Identify which cell holds the provided text, then report its (x, y) central coordinate. 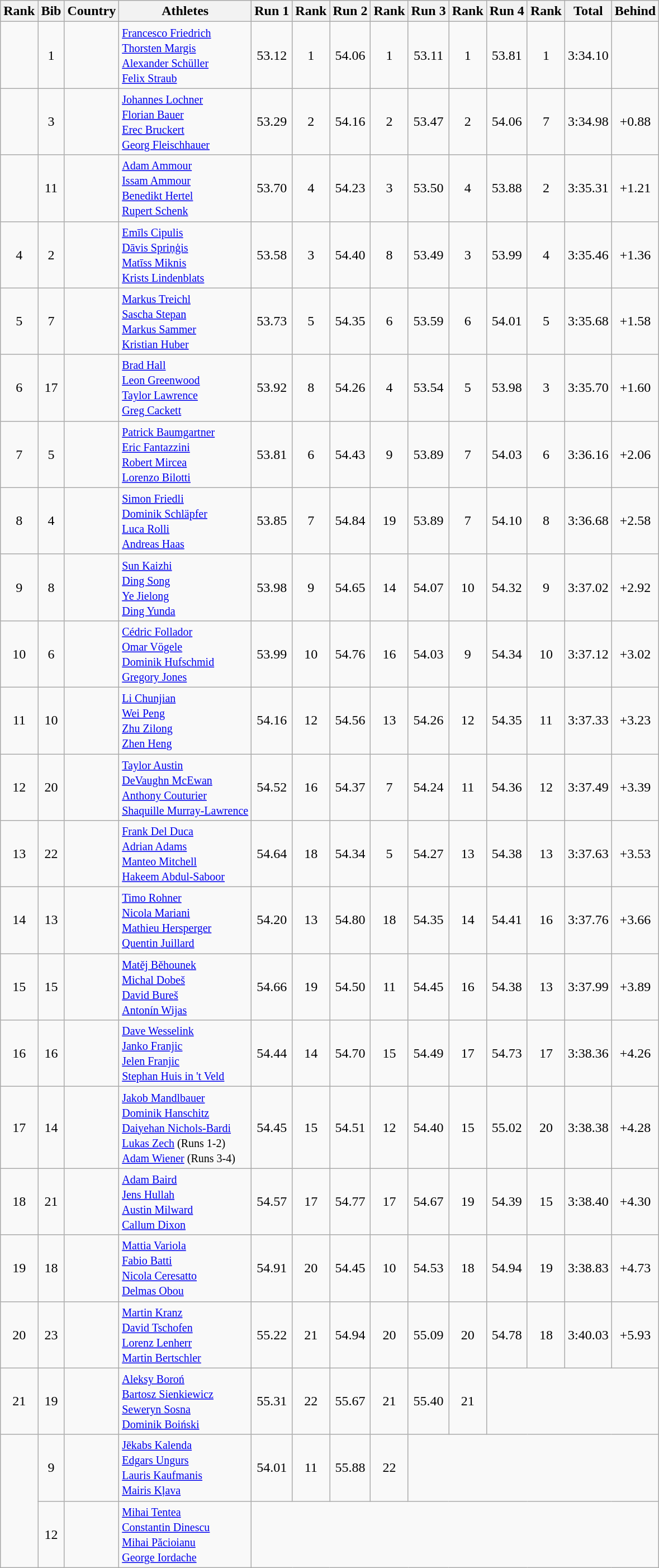
53.54 (428, 388)
Run 3 (428, 11)
54.37 (350, 787)
54.36 (506, 787)
54.27 (428, 854)
+4.73 (635, 1268)
54.52 (272, 787)
3:38.83 (588, 1268)
54.77 (350, 1202)
Run 2 (350, 11)
+3.53 (635, 854)
54.51 (350, 1128)
3:36.16 (588, 454)
3:37.63 (588, 854)
3:35.70 (588, 388)
55.09 (428, 1335)
23 (51, 1335)
53.58 (272, 255)
3:37.33 (588, 720)
54.56 (350, 720)
Aleksy BorońBartosz SienkiewiczSeweryn SosnaDominik Boiński (186, 1401)
54.50 (350, 987)
Adam AmmourIssam AmmourBenedikt HertelRupert Schenk (186, 188)
Francesco FriedrichThorsten MargisAlexander SchüllerFelix Straub (186, 55)
Dave WesselinkJanko FranjicJelen FranjicStephan Huis in 't Veld (186, 1053)
54.57 (272, 1202)
54.80 (350, 920)
54.91 (272, 1268)
54.49 (428, 1053)
Sun KaizhiDing SongYe JielongDing Yunda (186, 587)
55.22 (272, 1335)
54.44 (272, 1053)
Mihai TenteaConstantin DinescuMihai PăcioianuGeorge Iordache (186, 1534)
Run 1 (272, 11)
55.40 (428, 1401)
53.88 (506, 188)
55.88 (350, 1468)
+3.66 (635, 920)
Total (588, 11)
53.50 (428, 188)
54.66 (272, 987)
53.92 (272, 388)
54.84 (350, 521)
55.02 (506, 1128)
54.78 (506, 1335)
53.59 (428, 321)
Jēkabs KalendaEdgars UngursLauris KaufmanisMairis Kļava (186, 1468)
Athletes (186, 11)
Simon FriedliDominik SchläpferLuca RolliAndreas Haas (186, 521)
+4.30 (635, 1202)
+1.36 (635, 255)
54.73 (506, 1053)
+1.21 (635, 188)
3:37.99 (588, 987)
3:38.36 (588, 1053)
Bib (51, 11)
Brad HallLeon GreenwoodTaylor LawrenceGreg Cackett (186, 388)
54.24 (428, 787)
3:38.40 (588, 1202)
54.10 (506, 521)
+2.06 (635, 454)
+2.92 (635, 587)
+3.89 (635, 987)
Martin KranzDavid TschofenLorenz LenherrMartin Bertschler (186, 1335)
54.67 (428, 1202)
54.43 (350, 454)
Cédric FolladorOmar VögeleDominik HufschmidGregory Jones (186, 654)
54.07 (428, 587)
54.32 (506, 587)
54.76 (350, 654)
+5.93 (635, 1335)
Behind (635, 11)
53.49 (428, 255)
Markus TreichlSascha StepanMarkus SammerKristian Huber (186, 321)
+1.58 (635, 321)
Jakob MandlbauerDominik HanschitzDaiyehan Nichols-BardiLukas Zech (Runs 1-2)Adam Wiener (Runs 3-4) (186, 1128)
54.41 (506, 920)
+0.88 (635, 122)
3:37.76 (588, 920)
53.47 (428, 122)
Frank Del DucaAdrian AdamsManteo MitchellHakeem Abdul-Saboor (186, 854)
53.11 (428, 55)
Emīls CipulisDāvis SpriņģisMatīss MiknisKrists Lindenblats (186, 255)
3:35.68 (588, 321)
Mattia VariolaFabio BattiNicola CeresattoDelmas Obou (186, 1268)
54.53 (428, 1268)
+3.23 (635, 720)
53.29 (272, 122)
Timo RohnerNicola MarianiMathieu HerspergerQuentin Juillard (186, 920)
3:35.46 (588, 255)
Matěj BěhounekMichal DobešDavid BurešAntonín Wijas (186, 987)
+2.58 (635, 521)
54.70 (350, 1053)
54.23 (350, 188)
53.70 (272, 188)
Country (92, 11)
+3.39 (635, 787)
+4.26 (635, 1053)
Li ChunjianWei PengZhu ZilongZhen Heng (186, 720)
3:36.68 (588, 521)
3:37.02 (588, 587)
54.20 (272, 920)
3:37.49 (588, 787)
53.85 (272, 521)
55.31 (272, 1401)
+1.60 (635, 388)
3:40.03 (588, 1335)
3:38.38 (588, 1128)
Run 4 (506, 11)
Adam BairdJens HullahAustin MilwardCallum Dixon (186, 1202)
55.67 (350, 1401)
53.73 (272, 321)
54.39 (506, 1202)
+3.02 (635, 654)
Patrick BaumgartnerEric FantazziniRobert MirceaLorenzo Bilotti (186, 454)
Johannes LochnerFlorian BauerErec BruckertGeorg Fleischhauer (186, 122)
3:37.12 (588, 654)
3:34.98 (588, 122)
54.64 (272, 854)
+4.28 (635, 1128)
53.12 (272, 55)
3:34.10 (588, 55)
3:35.31 (588, 188)
54.65 (350, 587)
Taylor AustinDeVaughn McEwanAnthony CouturierShaquille Murray-Lawrence (186, 787)
